Return the (x, y) coordinate for the center point of the cell that contains the specified text.  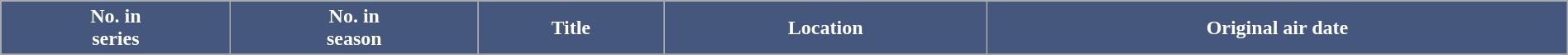
Location (825, 28)
No. inseason (354, 28)
No. inseries (116, 28)
Title (571, 28)
Original air date (1278, 28)
